Detect which cell encompasses the target text, then output its [X, Y] center coordinate. 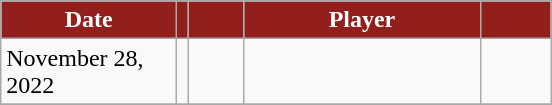
Date [89, 20]
Player [362, 20]
November 28, 2022 [89, 72]
